Return [x, y] of the center of cell containing provided text 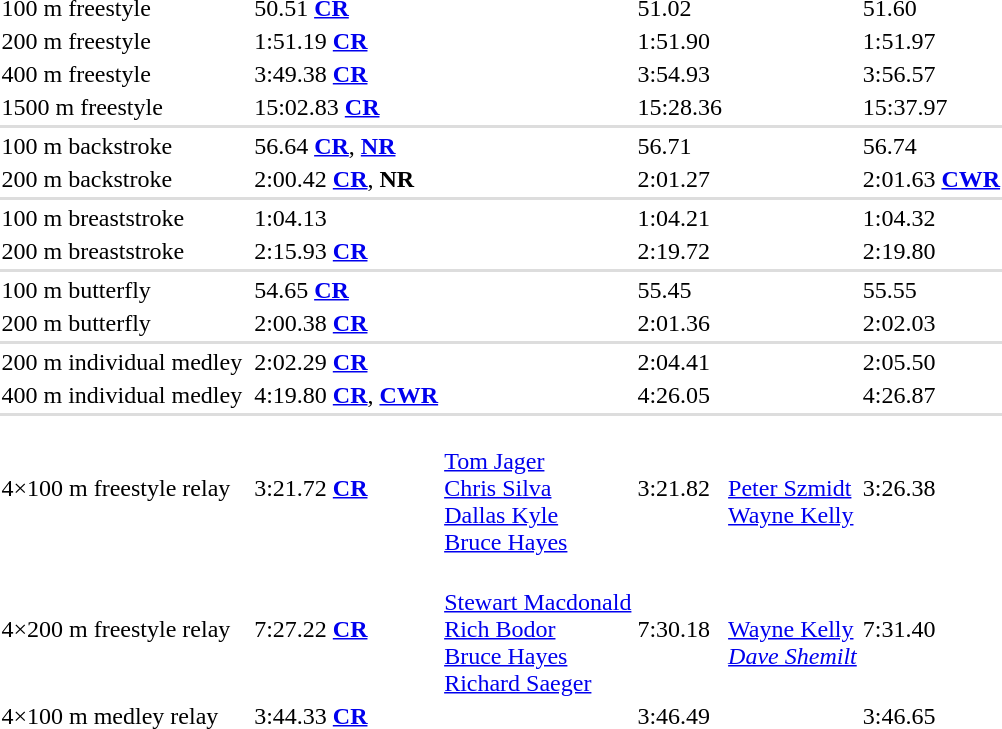
3:49.38 CR [346, 74]
Tom JagerChris SilvaDallas KyleBruce Hayes [538, 488]
55.45 [680, 290]
100 m backstroke [122, 146]
56.71 [680, 146]
200 m freestyle [122, 41]
56.74 [931, 146]
100 m butterfly [122, 290]
Stewart MacdonaldRich BodorBruce HayesRichard Saeger [538, 629]
1:51.19 CR [346, 41]
3:54.93 [680, 74]
3:26.38 [931, 488]
200 m individual medley [122, 362]
1:04.21 [680, 218]
3:21.72 CR [346, 488]
Peter SzmidtWayne Kelly [793, 488]
2:00.42 CR, NR [346, 179]
2:04.41 [680, 362]
100 m breaststroke [122, 218]
200 m butterfly [122, 323]
Wayne KellyDave Shemilt [793, 629]
1:04.32 [931, 218]
1:04.13 [346, 218]
2:02.03 [931, 323]
15:02.83 CR [346, 107]
54.65 CR [346, 290]
2:15.93 CR [346, 251]
2:01.27 [680, 179]
4:26.05 [680, 395]
2:00.38 CR [346, 323]
15:37.97 [931, 107]
1:51.90 [680, 41]
15:28.36 [680, 107]
7:30.18 [680, 629]
7:27.22 CR [346, 629]
200 m breaststroke [122, 251]
4:26.87 [931, 395]
2:19.72 [680, 251]
2:01.36 [680, 323]
3:56.57 [931, 74]
1:51.97 [931, 41]
200 m backstroke [122, 179]
4:19.80 CR, CWR [346, 395]
2:02.29 CR [346, 362]
2:05.50 [931, 362]
55.55 [931, 290]
4×100 m freestyle relay [122, 488]
400 m individual medley [122, 395]
3:21.82 [680, 488]
400 m freestyle [122, 74]
2:01.63 CWR [931, 179]
56.64 CR, NR [346, 146]
7:31.40 [931, 629]
2:19.80 [931, 251]
4×200 m freestyle relay [122, 629]
1500 m freestyle [122, 107]
